For the text-containing cell, return its midpoint in (X, Y) coordinate format. 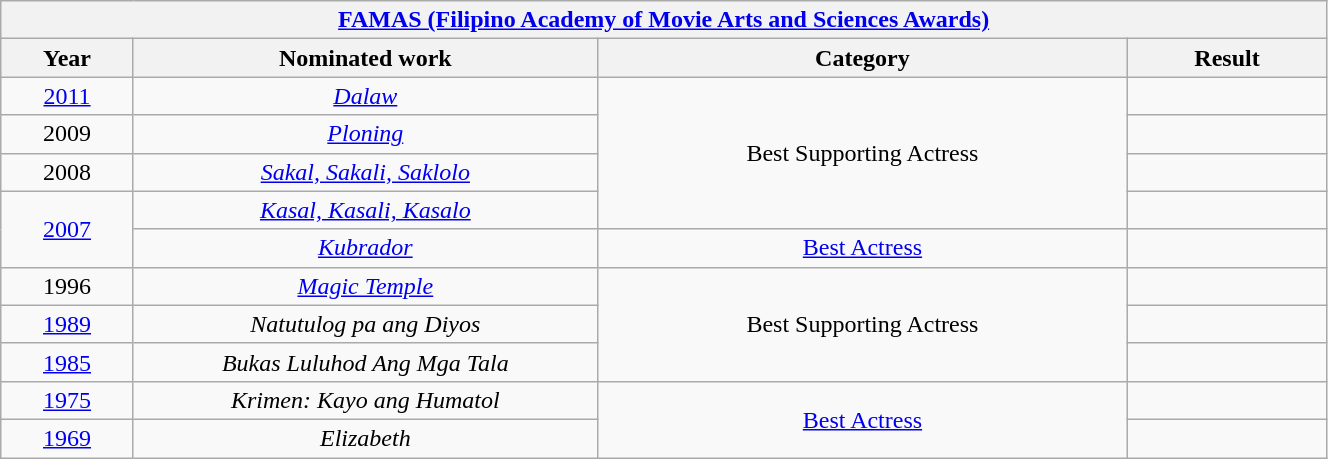
1989 (68, 324)
2009 (68, 134)
Category (862, 58)
1975 (68, 400)
1985 (68, 362)
1996 (68, 286)
Dalaw (365, 96)
Kubrador (365, 248)
Nominated work (365, 58)
1969 (68, 438)
Bukas Luluhod Ang Mga Tala (365, 362)
Natutulog pa ang Diyos (365, 324)
Magic Temple (365, 286)
FAMAS (Filipino Academy of Movie Arts and Sciences Awards) (664, 20)
2007 (68, 229)
Sakal, Sakali, Saklolo (365, 172)
Kasal, Kasali, Kasalo (365, 210)
Result (1228, 58)
Krimen: Kayo ang Humatol (365, 400)
2011 (68, 96)
Ploning (365, 134)
2008 (68, 172)
Elizabeth (365, 438)
Year (68, 58)
